Search for the cell housing the specified text and yield its [X, Y] center coordinate. 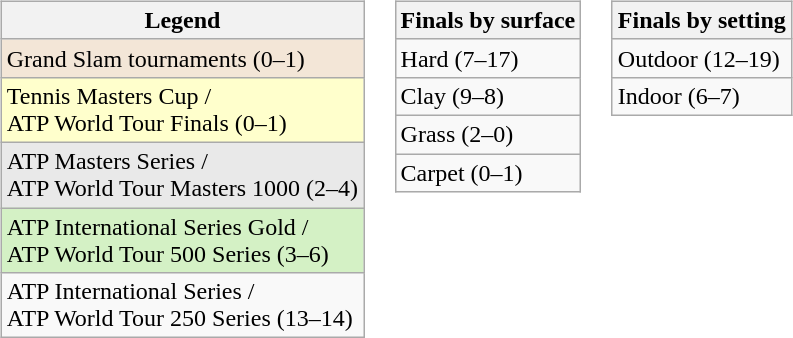
Carpet (0–1) [488, 173]
Grass (2–0) [488, 134]
Indoor (6–7) [702, 96]
Outdoor (12–19) [702, 58]
Hard (7–17) [488, 58]
Grand Slam tournaments (0–1) [182, 58]
ATP Masters Series / ATP World Tour Masters 1000 (2–4) [182, 174]
ATP International Series / ATP World Tour 250 Series (13–14) [182, 306]
Finals by setting [702, 20]
Tennis Masters Cup / ATP World Tour Finals (0–1) [182, 110]
Legend [182, 20]
Finals by surface [488, 20]
ATP International Series Gold / ATP World Tour 500 Series (3–6) [182, 240]
Clay (9–8) [488, 96]
